Identify which cell holds the provided text, then report its [X, Y] central coordinate. 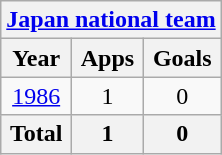
Year [36, 58]
Total [36, 134]
Japan national team [111, 20]
Goals [182, 58]
1986 [36, 96]
Apps [108, 58]
